Search for the cell housing the specified text and yield its [x, y] center coordinate. 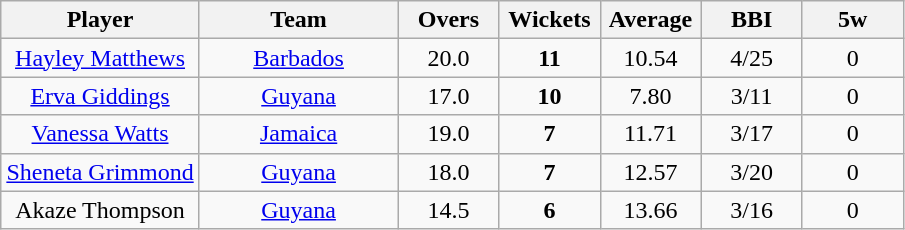
5w [852, 20]
Barbados [298, 58]
Sheneta Grimmond [100, 172]
BBI [752, 20]
Average [650, 20]
Vanessa Watts [100, 134]
3/11 [752, 96]
10.54 [650, 58]
3/16 [752, 210]
13.66 [650, 210]
6 [550, 210]
7.80 [650, 96]
3/20 [752, 172]
18.0 [448, 172]
Hayley Matthews [100, 58]
19.0 [448, 134]
Akaze Thompson [100, 210]
Wickets [550, 20]
17.0 [448, 96]
11.71 [650, 134]
12.57 [650, 172]
Team [298, 20]
Erva Giddings [100, 96]
Overs [448, 20]
Player [100, 20]
14.5 [448, 210]
10 [550, 96]
Jamaica [298, 134]
3/17 [752, 134]
20.0 [448, 58]
11 [550, 58]
4/25 [752, 58]
